Pinpoint the cell where the given text exists, returning its [x, y] midpoint coordinate. 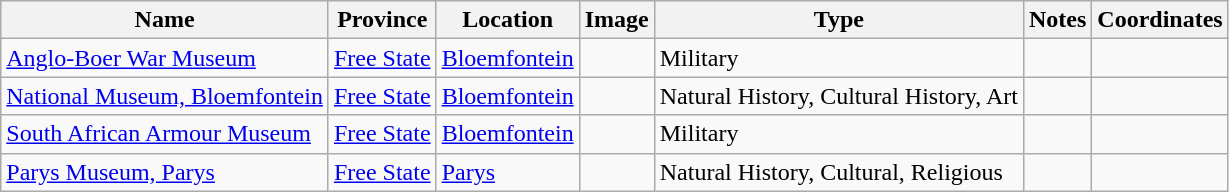
Name [165, 20]
Parys [508, 172]
Type [838, 20]
Notes [1057, 20]
Natural History, Cultural History, Art [838, 96]
Parys Museum, Parys [165, 172]
National Museum, Bloemfontein [165, 96]
Image [616, 20]
Natural History, Cultural, Religious [838, 172]
Anglo-Boer War Museum [165, 58]
South African Armour Museum [165, 134]
Location [508, 20]
Province [382, 20]
Coordinates [1160, 20]
